For the text-containing cell, return its midpoint in [x, y] coordinate format. 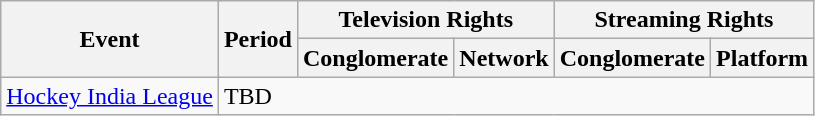
Streaming Rights [684, 20]
Television Rights [426, 20]
Period [258, 39]
TBD [516, 96]
Platform [762, 58]
Hockey India League [110, 96]
Network [504, 58]
Event [110, 39]
